Determine the (X, Y) coordinate at the center of the cell enclosing the given text.  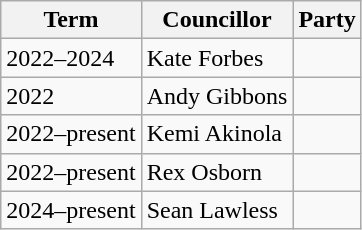
2022 (71, 96)
Councillor (217, 20)
2024–present (71, 210)
Rex Osborn (217, 172)
Kemi Akinola (217, 134)
Andy Gibbons (217, 96)
Term (71, 20)
Party (327, 20)
Sean Lawless (217, 210)
2022–2024 (71, 58)
Kate Forbes (217, 58)
